Extract the [x, y] coordinate from the center of the cell holding the provided text.  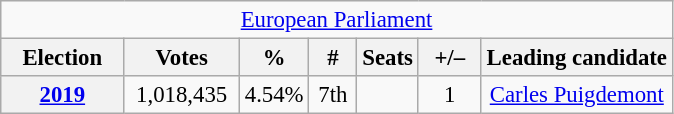
+/– [450, 58]
% [274, 58]
Election [62, 58]
7th [333, 95]
1 [450, 95]
2019 [62, 95]
Votes [182, 58]
# [333, 58]
Carles Puigdemont [576, 95]
Seats [388, 58]
European Parliament [337, 20]
Leading candidate [576, 58]
1,018,435 [182, 95]
4.54% [274, 95]
